Output the (x, y) coordinate of the center of the cell containing the given text.  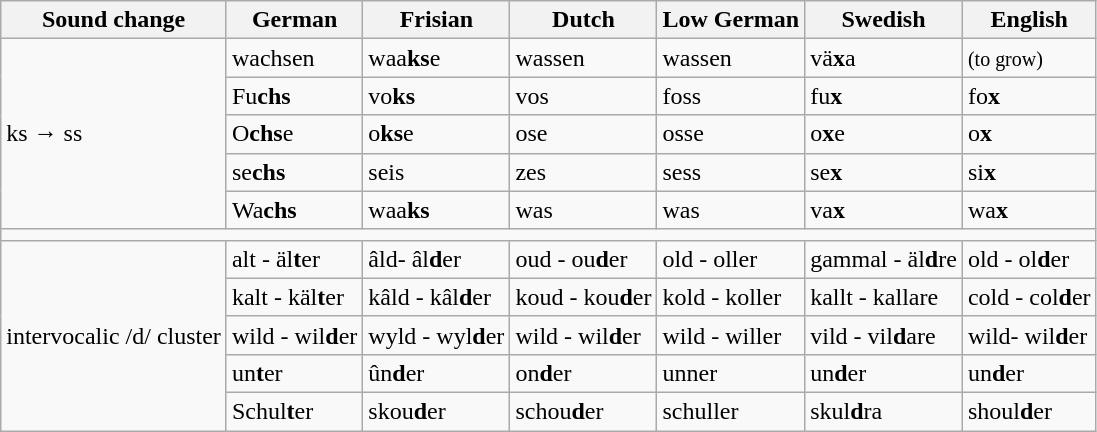
ose (584, 134)
wyld - wylder (436, 335)
Schulter (294, 411)
kâld - kâlder (436, 297)
(to grow) (1029, 58)
sess (731, 172)
intervocalic /d/ cluster (114, 335)
waaks (436, 210)
wax (1029, 210)
wild- wilder (1029, 335)
ûnder (436, 373)
växa (884, 58)
Ochse (294, 134)
gammal - äldre (884, 259)
English (1029, 20)
Sound change (114, 20)
ox (1029, 134)
Dutch (584, 20)
Wachs (294, 210)
wild - willer (731, 335)
onder (584, 373)
foss (731, 96)
kallt - kallare (884, 297)
âld- âlder (436, 259)
unner (731, 373)
cold - colder (1029, 297)
ks → ss (114, 134)
Fuchs (294, 96)
fox (1029, 96)
voks (436, 96)
Swedish (884, 20)
seis (436, 172)
osse (731, 134)
vos (584, 96)
fux (884, 96)
wachsen (294, 58)
old - older (1029, 259)
oud - ouder (584, 259)
shoulder (1029, 411)
okse (436, 134)
Frisian (436, 20)
sex (884, 172)
skuldra (884, 411)
old - oller (731, 259)
unter (294, 373)
kold - koller (731, 297)
German (294, 20)
schouder (584, 411)
sechs (294, 172)
kalt - kälter (294, 297)
vild - vildare (884, 335)
waakse (436, 58)
six (1029, 172)
koud - kouder (584, 297)
schuller (731, 411)
Low German (731, 20)
skouder (436, 411)
zes (584, 172)
alt - älter (294, 259)
oxe (884, 134)
vax (884, 210)
